For the text-containing cell, return its midpoint in [X, Y] coordinate format. 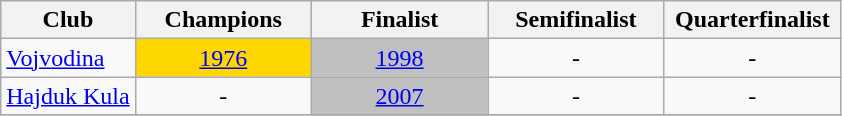
Vojvodina [68, 58]
Finalist [399, 20]
Club [68, 20]
Quarterfinalist [752, 20]
Hajduk Kula [68, 96]
Semifinalist [576, 20]
1998 [399, 58]
Champions [223, 20]
1976 [223, 58]
2007 [399, 96]
